Scan for the cell matching the given text and deliver its [x, y] coordinate at center. 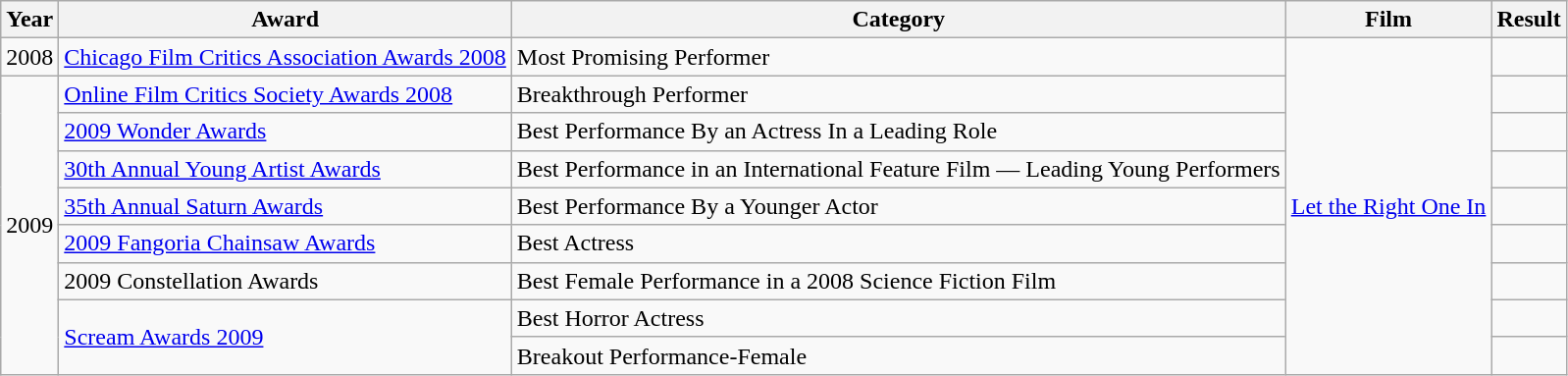
2009 Constellation Awards [286, 281]
30th Annual Young Artist Awards [286, 169]
Result [1529, 20]
Best Performance in an International Feature Film — Leading Young Performers [899, 169]
Category [899, 20]
Online Film Critics Society Awards 2008 [286, 94]
2009 Fangoria Chainsaw Awards [286, 243]
Best Performance By an Actress In a Leading Role [899, 132]
Best Performance By a Younger Actor [899, 206]
Scream Awards 2009 [286, 337]
2008 [29, 57]
Breakthrough Performer [899, 94]
Chicago Film Critics Association Awards 2008 [286, 57]
2009 Wonder Awards [286, 132]
Award [286, 20]
2009 [29, 225]
Let the Right One In [1388, 206]
Film [1388, 20]
Best Female Performance in a 2008 Science Fiction Film [899, 281]
Best Actress [899, 243]
Most Promising Performer [899, 57]
Breakout Performance-Female [899, 355]
Year [29, 20]
Best Horror Actress [899, 318]
35th Annual Saturn Awards [286, 206]
